Pinpoint the cell where the given text exists, returning its (X, Y) midpoint coordinate. 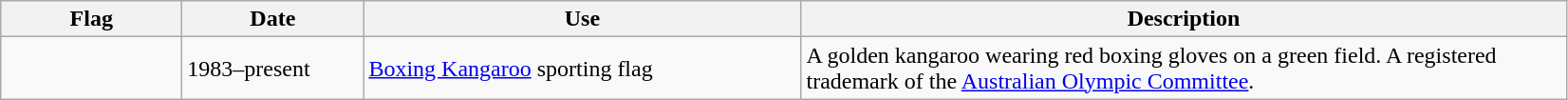
Use (583, 19)
Date (273, 19)
Boxing Kangaroo sporting flag (583, 69)
1983–present (273, 69)
Description (1184, 19)
Flag (91, 19)
A golden kangaroo wearing red boxing gloves on a green field. A registered trademark of the Australian Olympic Committee. (1184, 69)
